Return [X, Y] of the center of cell containing provided text 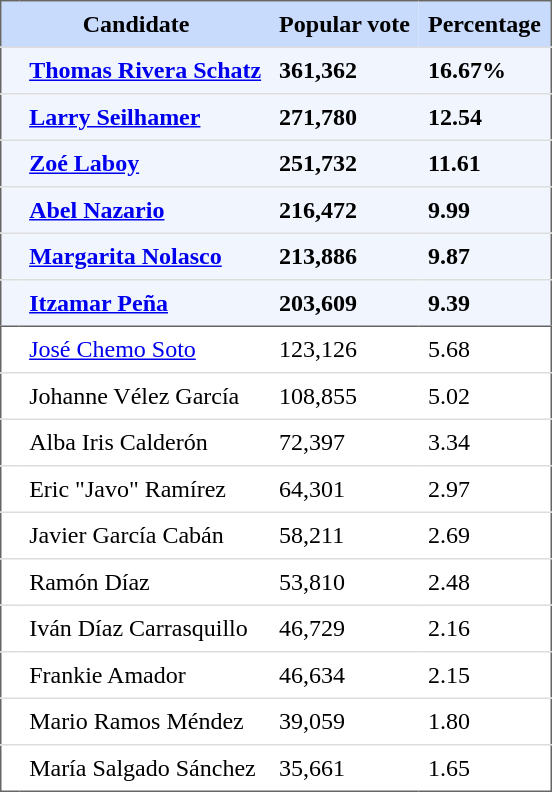
39,059 [344, 721]
Candidate [136, 24]
12.54 [485, 117]
251,732 [344, 163]
Frankie Amador [145, 675]
216,472 [344, 210]
9.87 [485, 256]
203,609 [344, 303]
Iván Díaz Carrasquillo [145, 628]
José Chemo Soto [145, 349]
1.80 [485, 721]
46,634 [344, 675]
2.97 [485, 489]
3.34 [485, 442]
Larry Seilhamer [145, 117]
1.65 [485, 768]
Abel Nazario [145, 210]
Zoé Laboy [145, 163]
Alba Iris Calderón [145, 442]
9.99 [485, 210]
Thomas Rivera Schatz [145, 70]
108,855 [344, 396]
Mario Ramos Méndez [145, 721]
Eric "Javo" Ramírez [145, 489]
123,126 [344, 349]
Percentage [485, 24]
64,301 [344, 489]
María Salgado Sánchez [145, 768]
Itzamar Peña [145, 303]
2.16 [485, 628]
5.68 [485, 349]
72,397 [344, 442]
5.02 [485, 396]
11.61 [485, 163]
2.69 [485, 535]
35,661 [344, 768]
9.39 [485, 303]
Johanne Vélez García [145, 396]
271,780 [344, 117]
213,886 [344, 256]
Margarita Nolasco [145, 256]
58,211 [344, 535]
2.48 [485, 582]
16.67% [485, 70]
2.15 [485, 675]
361,362 [344, 70]
46,729 [344, 628]
Javier García Cabán [145, 535]
Ramón Díaz [145, 582]
Popular vote [344, 24]
53,810 [344, 582]
